Locate the cell with the specified text and output its [x, y] center coordinate. 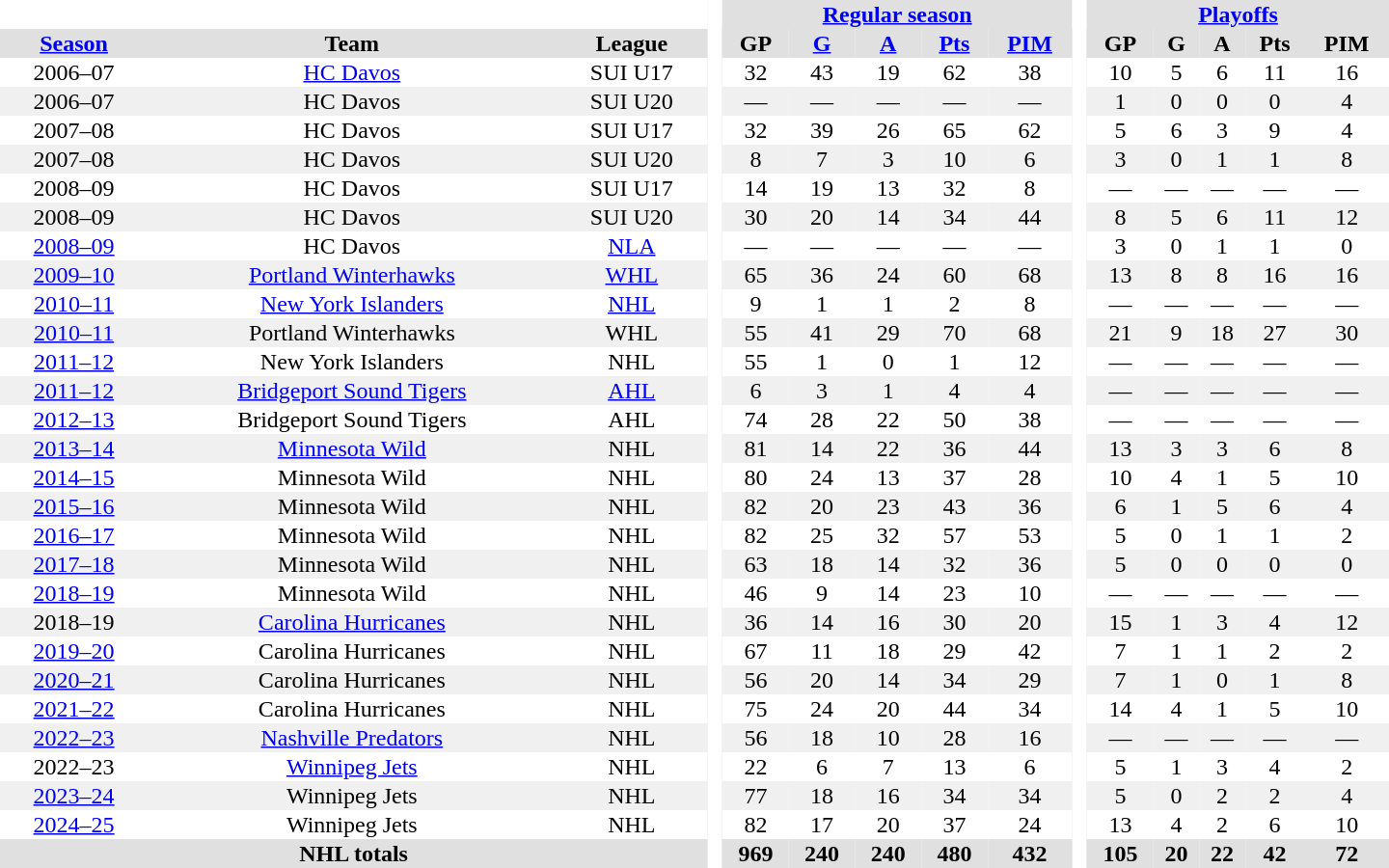
75 [756, 709]
2012–13 [73, 420]
432 [1030, 854]
NHL totals [353, 854]
2016–17 [73, 535]
39 [822, 130]
74 [756, 420]
70 [955, 333]
2021–22 [73, 709]
2023–24 [73, 796]
Nashville Predators [351, 738]
57 [955, 535]
46 [756, 593]
Team [351, 43]
60 [955, 275]
2017–18 [73, 564]
80 [756, 477]
Season [73, 43]
League [631, 43]
NLA [631, 246]
63 [756, 564]
969 [756, 854]
72 [1347, 854]
2009–10 [73, 275]
2015–16 [73, 506]
77 [756, 796]
81 [756, 448]
53 [1030, 535]
2019–20 [73, 651]
50 [955, 420]
105 [1121, 854]
480 [955, 854]
67 [756, 651]
2013–14 [73, 448]
2020–21 [73, 680]
Regular season [897, 14]
25 [822, 535]
2024–25 [73, 825]
15 [1121, 622]
2014–15 [73, 477]
17 [822, 825]
27 [1275, 333]
21 [1121, 333]
41 [822, 333]
26 [887, 130]
Playoffs [1239, 14]
